Identify which cell holds the provided text, then report its (X, Y) central coordinate. 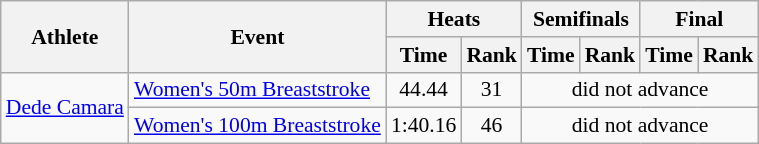
Semifinals (581, 19)
Final (699, 19)
31 (492, 90)
Athlete (65, 36)
1:40.16 (424, 126)
Dede Camara (65, 108)
46 (492, 126)
Women's 50m Breaststroke (258, 90)
Event (258, 36)
44.44 (424, 90)
Women's 100m Breaststroke (258, 126)
Heats (454, 19)
